Detect which cell encompasses the target text, then output its (x, y) center coordinate. 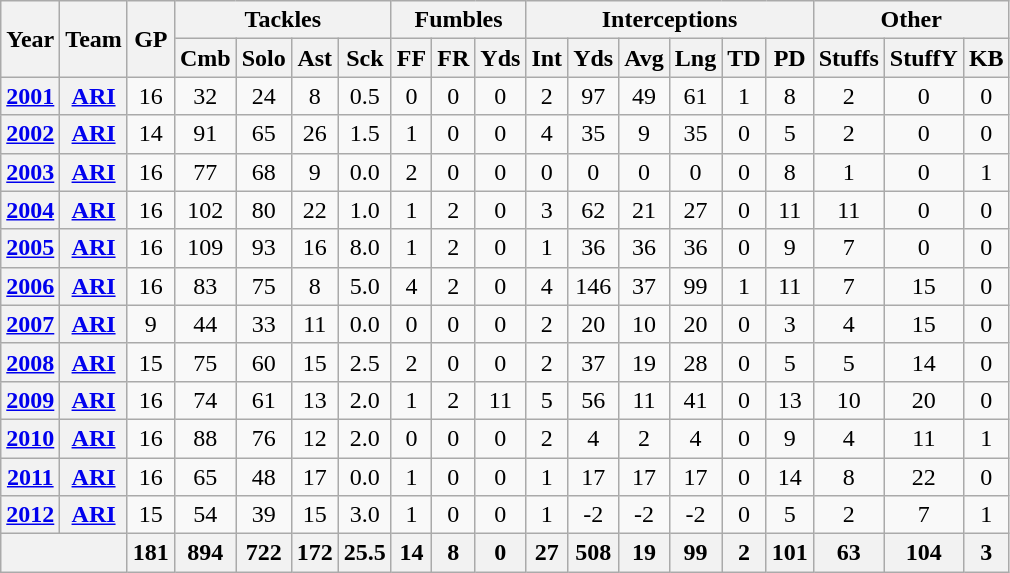
Sck (364, 58)
Cmb (205, 58)
Stuffs (848, 58)
Int (547, 58)
GP (150, 39)
2010 (30, 438)
63 (848, 553)
21 (644, 210)
722 (264, 553)
91 (205, 134)
32 (205, 96)
93 (264, 248)
2008 (30, 362)
Fumbles (458, 20)
26 (314, 134)
KB (986, 58)
TD (744, 58)
Team (94, 39)
76 (264, 438)
39 (264, 515)
146 (594, 286)
62 (594, 210)
49 (644, 96)
54 (205, 515)
181 (150, 553)
5.0 (364, 286)
74 (205, 400)
25.5 (364, 553)
8.0 (364, 248)
77 (205, 172)
FF (411, 58)
33 (264, 324)
Interceptions (670, 20)
12 (314, 438)
0.5 (364, 96)
2005 (30, 248)
Avg (644, 58)
109 (205, 248)
104 (924, 553)
56 (594, 400)
28 (695, 362)
68 (264, 172)
1.5 (364, 134)
2011 (30, 477)
Tackles (282, 20)
48 (264, 477)
80 (264, 210)
2.5 (364, 362)
101 (790, 553)
2006 (30, 286)
Lng (695, 58)
41 (695, 400)
24 (264, 96)
508 (594, 553)
2003 (30, 172)
Ast (314, 58)
2009 (30, 400)
44 (205, 324)
88 (205, 438)
60 (264, 362)
Other (911, 20)
102 (205, 210)
2001 (30, 96)
83 (205, 286)
FR (454, 58)
894 (205, 553)
StuffY (924, 58)
2002 (30, 134)
PD (790, 58)
2004 (30, 210)
3.0 (364, 515)
97 (594, 96)
2012 (30, 515)
Year (30, 39)
Solo (264, 58)
2007 (30, 324)
172 (314, 553)
1.0 (364, 210)
